Determine the (X, Y) coordinate at the center of the cell enclosing the given text.  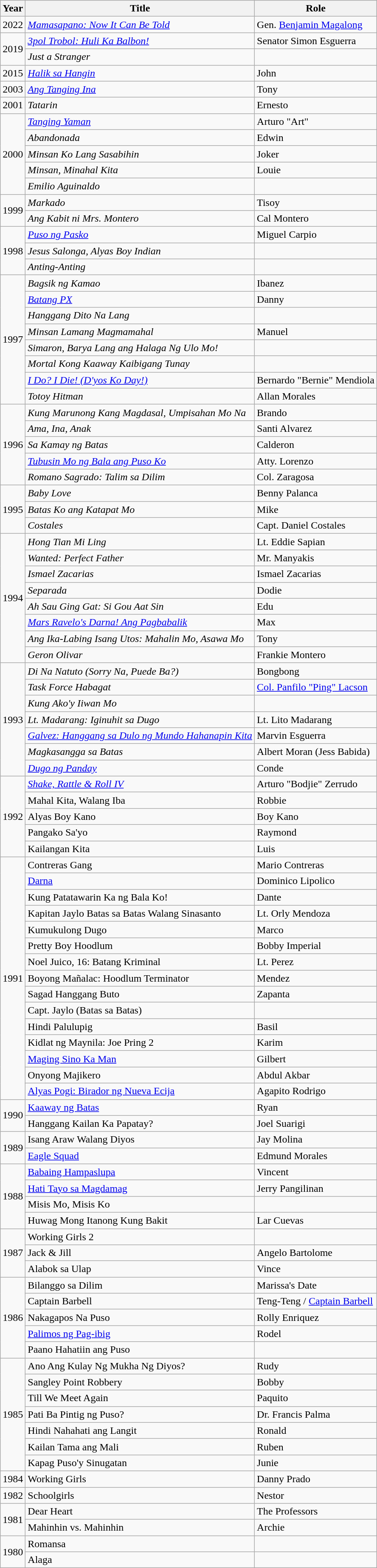
Agapito Rodrigo (316, 1091)
Lt. Eddie Sapian (316, 542)
Babaing Hampaslupa (140, 1172)
1985 (13, 1414)
1999 (13, 211)
Marvin Esguerra (316, 736)
Ah Sau Ging Gat: Si Gou Aat Sin (140, 606)
2022 (13, 25)
Tubusin Mo ng Bala ang Puso Ko (140, 461)
Noel Juico, 16: Batang Kriminal (140, 962)
Gilbert (316, 1059)
Gen. Benjamin Magalong (316, 25)
2000 (13, 154)
Mortal Kong Kaaway Kaibigang Tunay (140, 364)
Junie (316, 1463)
Edwin (316, 138)
Angelo Bartolome (316, 1253)
Isang Araw Walang Diyos (140, 1140)
Bagsik ng Kamao (140, 283)
Tatarin (140, 105)
Romano Sagrado: Talim sa Dilim (140, 477)
Captain Barbell (140, 1301)
Hindi Palulupig (140, 1027)
Col. Panfilo "Ping" Lacson (316, 687)
Santi Alvarez (316, 428)
1981 (13, 1520)
Bongbong (316, 671)
Teng-Teng / Captain Barbell (316, 1301)
Bobby (316, 1382)
Jerry Pangilinan (316, 1188)
Ang Kabit ni Mrs. Montero (140, 219)
Mahal Kita, Walang Iba (140, 800)
Mr. Manyakis (316, 558)
Nestor (316, 1495)
Maging Sino Ka Man (140, 1059)
Ang Ika-Labing Isang Utos: Mahalin Mo, Asawa Mo (140, 639)
Boy Kano (316, 816)
Emilio Aguinaldo (140, 186)
Bobby Imperial (316, 946)
1988 (13, 1196)
Mamasapano: Now It Can Be Told (140, 25)
Conde (316, 768)
Raymond (316, 833)
Tisoy (316, 203)
Dodie (316, 590)
Dante (316, 897)
Kapitan Jaylo Batas sa Batas Walang Sinasanto (140, 913)
1996 (13, 445)
Archie (316, 1528)
1989 (13, 1148)
Kung Patatawarin Ka ng Bala Ko! (140, 897)
Frankie Montero (316, 655)
Vince (316, 1269)
Edu (316, 606)
Hanggang Dito Na Lang (140, 315)
Paquito (316, 1398)
Ryan (316, 1107)
Lt. Lito Madarang (316, 720)
Eagle Squad (140, 1156)
2001 (13, 105)
Kaaway ng Batas (140, 1107)
Pretty Boy Hoodlum (140, 946)
Danny Prado (316, 1479)
Dominico Lipolico (316, 881)
Bilanggo sa Dilim (140, 1285)
1986 (13, 1317)
Simaron, Barya Lang ang Halaga Ng Ulo Mo! (140, 348)
Galvez: Hanggang sa Dulo ng Mundo Hahanapin Kita (140, 736)
Ibanez (316, 283)
Kumukulong Dugo (140, 929)
Mendez (316, 978)
Nakagapos Na Puso (140, 1317)
Kidlat ng Maynila: Joe Pring 2 (140, 1043)
Misis Mo, Misis Ko (140, 1204)
Mahinhin vs. Mahinhin (140, 1528)
Wanted: Perfect Father (140, 558)
Darna (140, 881)
Edmund Morales (316, 1156)
Lt. Perez (316, 962)
Benny Palanca (316, 493)
Karim (316, 1043)
Marissa's Date (316, 1285)
Kung Ako'y Iiwan Mo (140, 703)
1991 (13, 978)
Pangako Sa'yo (140, 833)
Baby Love (140, 493)
1993 (13, 719)
Abdul Akbar (316, 1075)
Hindi Nahahati ang Langit (140, 1430)
Hanggang Kailan Ka Papatay? (140, 1123)
1990 (13, 1115)
Till We Meet Again (140, 1398)
1984 (13, 1479)
1982 (13, 1495)
Arturo "Bodjie" Zerrudo (316, 784)
1998 (13, 251)
Jay Molina (316, 1140)
Kapag Puso'y Sinugatan (140, 1463)
Kailan Tama ang Mali (140, 1447)
Role (316, 8)
1992 (13, 816)
1994 (13, 598)
Batas Ko ang Katapat Mo (140, 510)
Mike (316, 510)
Minsan, Minahal Kita (140, 170)
Magkasangga sa Batas (140, 752)
Kailangan Kita (140, 849)
Separada (140, 590)
Alaga (140, 1560)
Brando (316, 412)
Alyas Boy Kano (140, 816)
Lar Cuevas (316, 1220)
1980 (13, 1552)
Mario Contreras (316, 865)
Basil (316, 1027)
Joker (316, 154)
Hong Tian Mi Ling (140, 542)
Capt. Jaylo (Batas sa Batas) (140, 1011)
Lt. Orly Mendoza (316, 913)
Paano Hahatiin ang Puso (140, 1350)
Capt. Daniel Costales (316, 526)
Atty. Lorenzo (316, 461)
Luis (316, 849)
1987 (13, 1253)
Miguel Carpio (316, 235)
Arturo "Art" (316, 121)
Hati Tayo sa Magdamag (140, 1188)
Romansa (140, 1544)
Year (13, 8)
Totoy Hitman (140, 396)
Manuel (316, 332)
Shake, Rattle & Roll IV (140, 784)
Col. Zaragosa (316, 477)
Minsan Lamang Magmamahal (140, 332)
Batang PX (140, 299)
Max (316, 622)
1995 (13, 510)
Bernardo "Bernie" Mendiola (316, 380)
3pol Trobol: Huli Ka Balbon! (140, 41)
Dr. Francis Palma (316, 1414)
Alyas Pogi: Birador ng Nueva Ecija (140, 1091)
Jack & Jill (140, 1253)
Title (140, 8)
Working Girls 2 (140, 1237)
Danny (316, 299)
Joel Suarigi (316, 1123)
Onyong Majikero (140, 1075)
Albert Moran (Jess Babida) (316, 752)
Ama, Ina, Anak (140, 428)
The Professors (316, 1512)
Alabok sa Ulap (140, 1269)
Ruben (316, 1447)
Ernesto (316, 105)
Halik sa Hangin (140, 73)
Abandonada (140, 138)
Zapanta (316, 994)
2015 (13, 73)
I Do? I Die! (D'yos Ko Day!) (140, 380)
Rolly Enriquez (316, 1317)
Task Force Habagat (140, 687)
Costales (140, 526)
John (316, 73)
Geron Olivar (140, 655)
Ano Ang Kulay Ng Mukha Ng Diyos? (140, 1366)
Boyong Mañalac: Hoodlum Terminator (140, 978)
Di Na Natuto (Sorry Na, Puede Ba?) (140, 671)
Mars Ravelo's Darna! Ang Pagbabalik (140, 622)
Rodel (316, 1334)
Calderon (316, 445)
Sagad Hanggang Buto (140, 994)
Dugo ng Panday (140, 768)
Just a Stranger (140, 57)
Ronald (316, 1430)
Senator Simon Esguerra (316, 41)
Sangley Point Robbery (140, 1382)
Rudy (316, 1366)
Anting-Anting (140, 267)
2019 (13, 49)
Tanging Yaman (140, 121)
Sa Kamay ng Batas (140, 445)
Huwag Mong Itanong Kung Bakit (140, 1220)
Minsan Ko Lang Sasabihin (140, 154)
Marco (316, 929)
Ang Tanging Ina (140, 89)
Robbie (316, 800)
Allan Morales (316, 396)
Jesus Salonga, Alyas Boy Indian (140, 251)
2003 (13, 89)
Louie (316, 170)
Lt. Madarang: Iginuhit sa Dugo (140, 720)
Schoolgirls (140, 1495)
Working Girls (140, 1479)
Puso ng Pasko (140, 235)
Contreras Gang (140, 865)
Vincent (316, 1172)
Pati Ba Pintig ng Puso? (140, 1414)
Dear Heart (140, 1512)
Cal Montero (316, 219)
1997 (13, 340)
Palimos ng Pag-ibig (140, 1334)
Kung Marunong Kang Magdasal, Umpisahan Mo Na (140, 412)
Markado (140, 203)
